Extract the (X, Y) coordinate from the center of the cell holding the provided text.  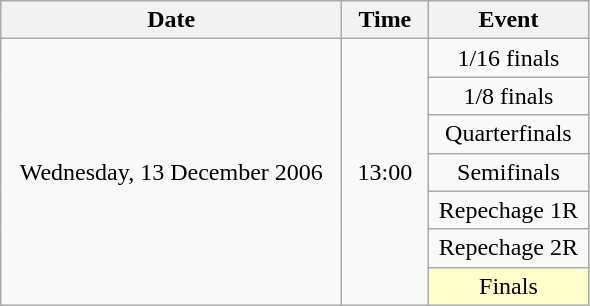
1/8 finals (508, 96)
13:00 (385, 172)
Finals (508, 286)
Quarterfinals (508, 134)
Time (385, 20)
Repechage 2R (508, 248)
Semifinals (508, 172)
1/16 finals (508, 58)
Date (172, 20)
Wednesday, 13 December 2006 (172, 172)
Repechage 1R (508, 210)
Event (508, 20)
